Identify which cell holds the provided text, then report its [X, Y] central coordinate. 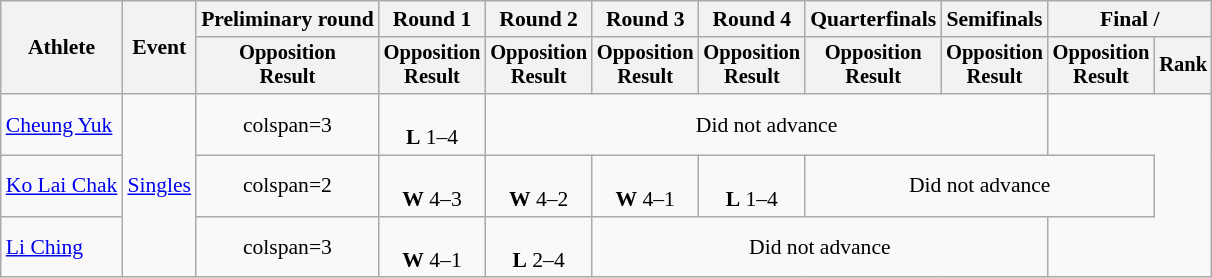
W 4–3 [432, 186]
Quarterfinals [873, 19]
Athlete [62, 48]
Singles [159, 186]
colspan=2 [288, 186]
Semifinals [994, 19]
Event [159, 48]
Round 3 [646, 19]
Ko Lai Chak [62, 186]
L 2–4 [538, 248]
Preliminary round [288, 19]
W 4–2 [538, 186]
Li Ching [62, 248]
Rank [1183, 66]
Final / [1130, 19]
Round 2 [538, 19]
Round 1 [432, 19]
Round 4 [752, 19]
Cheung Yuk [62, 124]
